Return (x, y) of the center of cell containing provided text 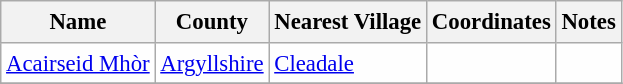
Coordinates (492, 22)
Cleadale (348, 62)
County (212, 22)
Argyllshire (212, 62)
Name (78, 22)
Acairseid Mhòr (78, 62)
Notes (588, 22)
Nearest Village (348, 22)
